Pinpoint the cell where the given text exists, returning its [X, Y] midpoint coordinate. 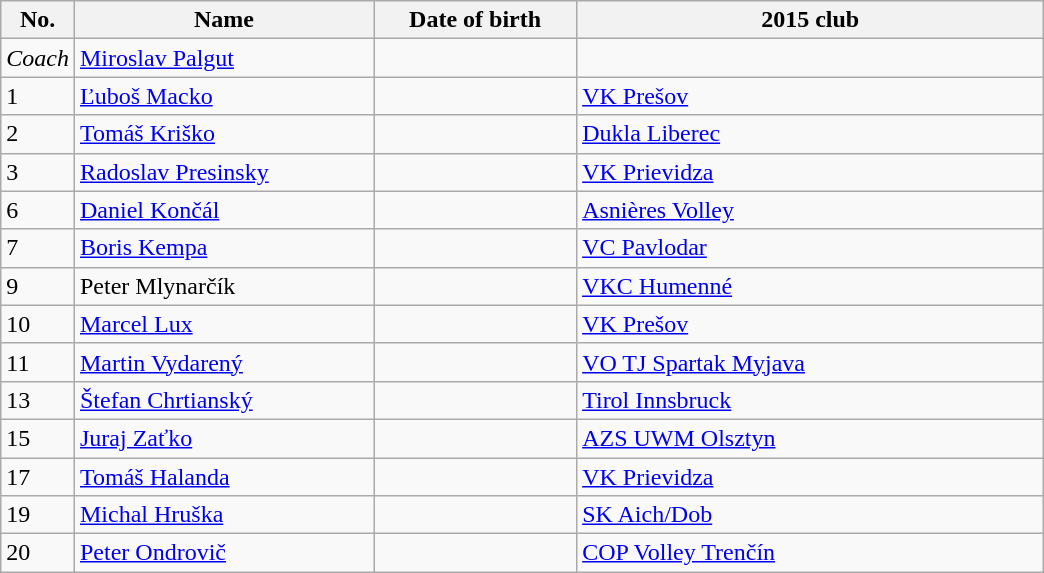
10 [38, 324]
Peter Ondrovič [224, 553]
2 [38, 134]
Martin Vydarený [224, 362]
Marcel Lux [224, 324]
Tomáš Halanda [224, 477]
1 [38, 96]
Michal Hruška [224, 515]
Asnières Volley [810, 210]
Miroslav Palgut [224, 58]
Ľuboš Macko [224, 96]
SK Aich/Dob [810, 515]
Coach [38, 58]
19 [38, 515]
Juraj Zaťko [224, 438]
Tomáš Kriško [224, 134]
6 [38, 210]
COP Volley Trenčín [810, 553]
11 [38, 362]
VC Pavlodar [810, 248]
3 [38, 172]
15 [38, 438]
Name [224, 20]
20 [38, 553]
Daniel Končál [224, 210]
Radoslav Presinsky [224, 172]
17 [38, 477]
AZS UWM Olsztyn [810, 438]
7 [38, 248]
Date of birth [476, 20]
No. [38, 20]
2015 club [810, 20]
Dukla Liberec [810, 134]
VKC Humenné [810, 286]
Boris Kempa [224, 248]
13 [38, 400]
9 [38, 286]
Tirol Innsbruck [810, 400]
Peter Mlynarčík [224, 286]
Štefan Chrtianský [224, 400]
VO TJ Spartak Myjava [810, 362]
